Extract the [X, Y] coordinate from the center of the cell holding the provided text.  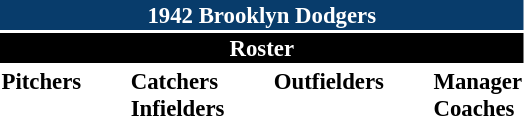
Roster [262, 48]
1942 Brooklyn Dodgers [262, 15]
